For the text-containing cell, return its midpoint in [X, Y] coordinate format. 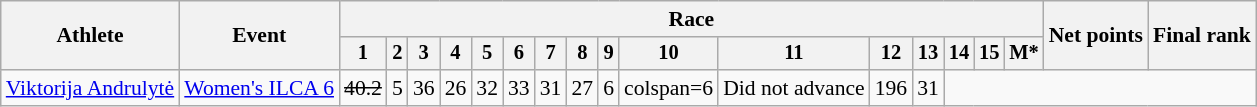
7 [551, 54]
33 [519, 88]
14 [959, 54]
9 [608, 54]
4 [456, 54]
Did not advance [794, 88]
Race [692, 19]
2 [398, 54]
196 [892, 88]
36 [424, 88]
27 [582, 88]
Event [259, 36]
13 [928, 54]
32 [487, 88]
8 [582, 54]
colspan=6 [668, 88]
3 [424, 54]
Athlete [90, 36]
11 [794, 54]
15 [989, 54]
26 [456, 88]
M* [1024, 54]
Women's ILCA 6 [259, 88]
Final rank [1202, 36]
1 [363, 54]
12 [892, 54]
Net points [1096, 36]
10 [668, 54]
Viktorija Andrulytė [90, 88]
40.2 [363, 88]
